Determine the (x, y) coordinate at the center of the cell enclosing the given text.  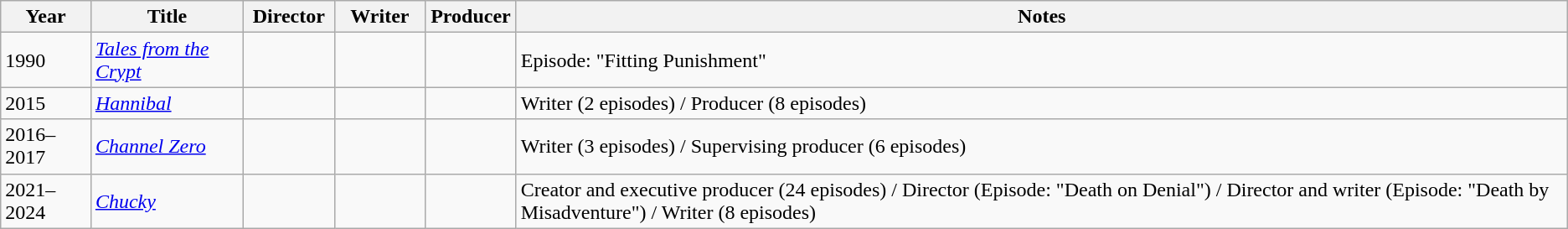
Channel Zero (167, 146)
1990 (46, 60)
Hannibal (167, 103)
2021–2024 (46, 201)
2015 (46, 103)
Producer (471, 17)
Notes (1042, 17)
2016–2017 (46, 146)
Episode: "Fitting Punishment" (1042, 60)
Year (46, 17)
Writer (380, 17)
Tales from the Crypt (167, 60)
Title (167, 17)
Chucky (167, 201)
Writer (3 episodes) / Supervising producer (6 episodes) (1042, 146)
Writer (2 episodes) / Producer (8 episodes) (1042, 103)
Director (290, 17)
